Find where the given text appears and provide that cell's center as [x, y] coordinate. 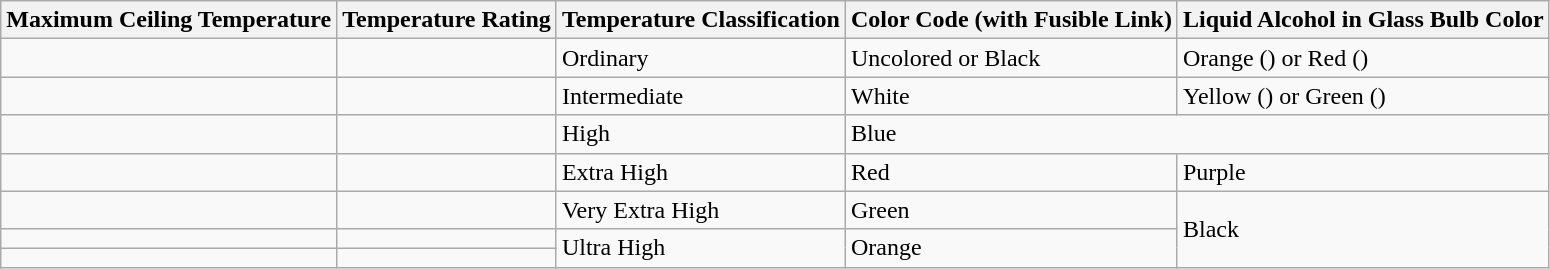
Color Code (with Fusible Link) [1011, 20]
Temperature Classification [700, 20]
Uncolored or Black [1011, 58]
Green [1011, 210]
Very Extra High [700, 210]
Blue [1197, 134]
Ordinary [700, 58]
Maximum Ceiling Temperature [169, 20]
Temperature Rating [447, 20]
Orange [1011, 248]
Extra High [700, 172]
Orange () or Red () [1363, 58]
High [700, 134]
Red [1011, 172]
Liquid Alcohol in Glass Bulb Color [1363, 20]
Yellow () or Green () [1363, 96]
Purple [1363, 172]
Ultra High [700, 248]
Black [1363, 229]
Intermediate [700, 96]
White [1011, 96]
